Identify which cell holds the provided text, then report its [x, y] central coordinate. 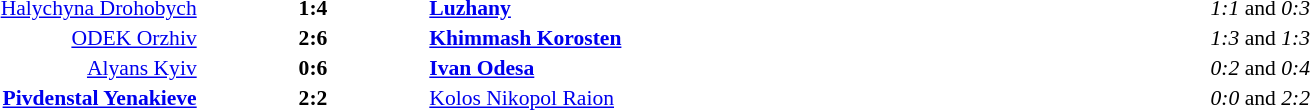
Ivan Odesa [617, 68]
0:6 [314, 68]
Khimmash Korosten [617, 38]
2:6 [314, 38]
